Capture the cell that displays the provided text and extract its (X, Y) central coordinate. 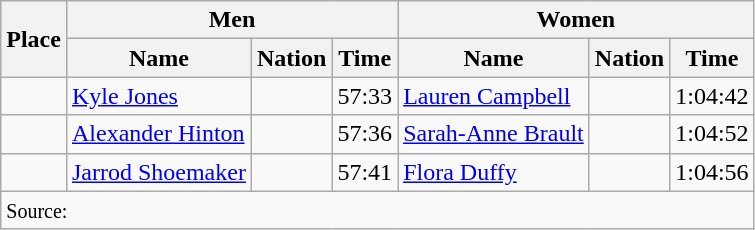
Jarrod Shoemaker (158, 172)
Flora Duffy (494, 172)
Source: (378, 210)
Women (576, 20)
Kyle Jones (158, 96)
57:36 (365, 134)
Place (34, 39)
57:33 (365, 96)
57:41 (365, 172)
1:04:56 (712, 172)
Lauren Campbell (494, 96)
1:04:52 (712, 134)
Alexander Hinton (158, 134)
1:04:42 (712, 96)
Sarah-Anne Brault (494, 134)
Men (232, 20)
